Determine the (X, Y) coordinate at the center of the cell enclosing the given text.  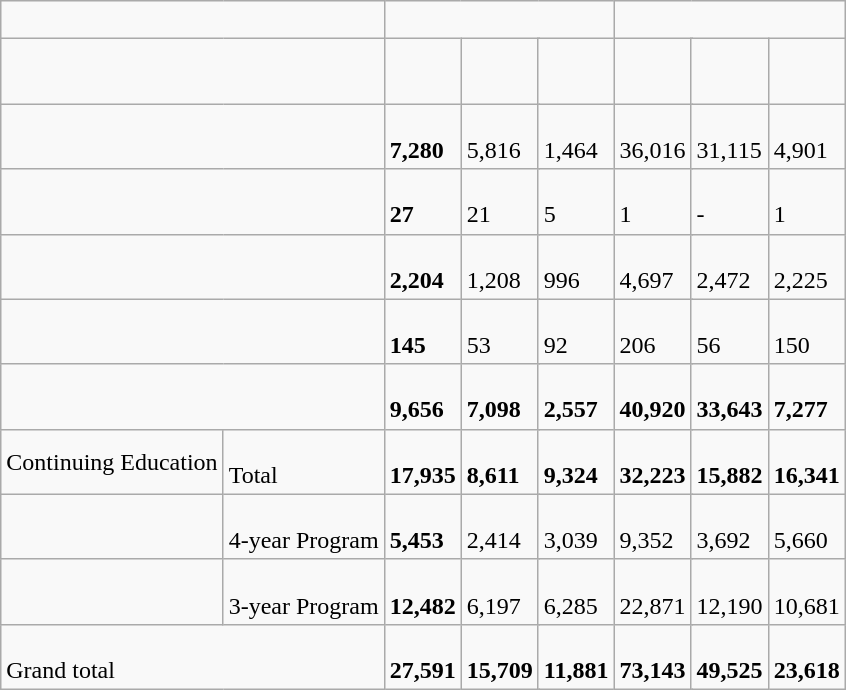
2,225 (806, 266)
5,660 (806, 526)
150 (806, 332)
3,692 (730, 526)
996 (576, 266)
3-year Program (304, 592)
31,115 (730, 136)
36,016 (652, 136)
145 (422, 332)
49,525 (730, 656)
16,341 (806, 462)
15,882 (730, 462)
53 (500, 332)
6,197 (500, 592)
1,208 (500, 266)
7,277 (806, 396)
15,709 (500, 656)
9,352 (652, 526)
Grand total (192, 656)
6,285 (576, 592)
206 (652, 332)
92 (576, 332)
33,643 (730, 396)
40,920 (652, 396)
10,681 (806, 592)
7,280 (422, 136)
73,143 (652, 656)
2,472 (730, 266)
2,204 (422, 266)
Total (304, 462)
5 (576, 202)
22,871 (652, 592)
Continuing Education (112, 462)
17,935 (422, 462)
5,816 (500, 136)
5,453 (422, 526)
56 (730, 332)
21 (500, 202)
9,324 (576, 462)
12,190 (730, 592)
7,098 (500, 396)
2,557 (576, 396)
11,881 (576, 656)
4,697 (652, 266)
- (730, 202)
4,901 (806, 136)
4-year Program (304, 526)
1,464 (576, 136)
3,039 (576, 526)
27,591 (422, 656)
27 (422, 202)
2,414 (500, 526)
8,611 (500, 462)
23,618 (806, 656)
32,223 (652, 462)
9,656 (422, 396)
12,482 (422, 592)
